Determine the (x, y) coordinate at the center of the cell enclosing the given text.  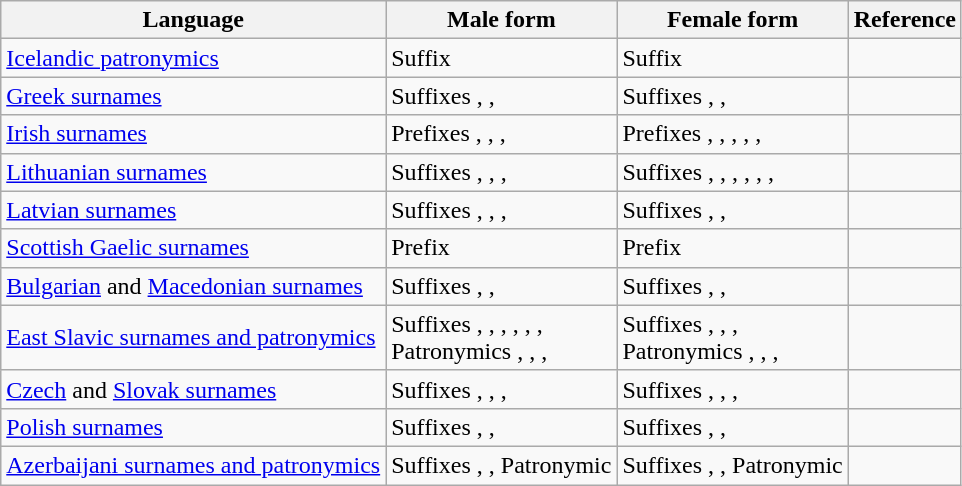
Prefixes , , , (502, 134)
Reference (904, 20)
Latvian surnames (194, 210)
Prefixes , , , , , (732, 134)
East Slavic surnames and patronymics (194, 338)
Male form (502, 20)
Lithuanian surnames (194, 172)
Czech and Slovak surnames (194, 389)
Suffixes , , , Patronymics , , , (732, 338)
Bulgarian and Macedonian surnames (194, 286)
Irish surnames (194, 134)
Language (194, 20)
Female form (732, 20)
Suffixes , , , , , , (732, 172)
Greek surnames (194, 96)
Icelandic patronymics (194, 58)
Suffixes , , , , , , Patronymics , , , (502, 338)
Scottish Gaelic surnames (194, 248)
Azerbaijani surnames and patronymics (194, 465)
Polish surnames (194, 427)
